Determine the [X, Y] coordinate at the center of the cell enclosing the given text.  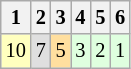
10 [16, 51]
7 [41, 51]
4 [80, 17]
6 [120, 17]
